Identify which cell holds the provided text, then report its [x, y] central coordinate. 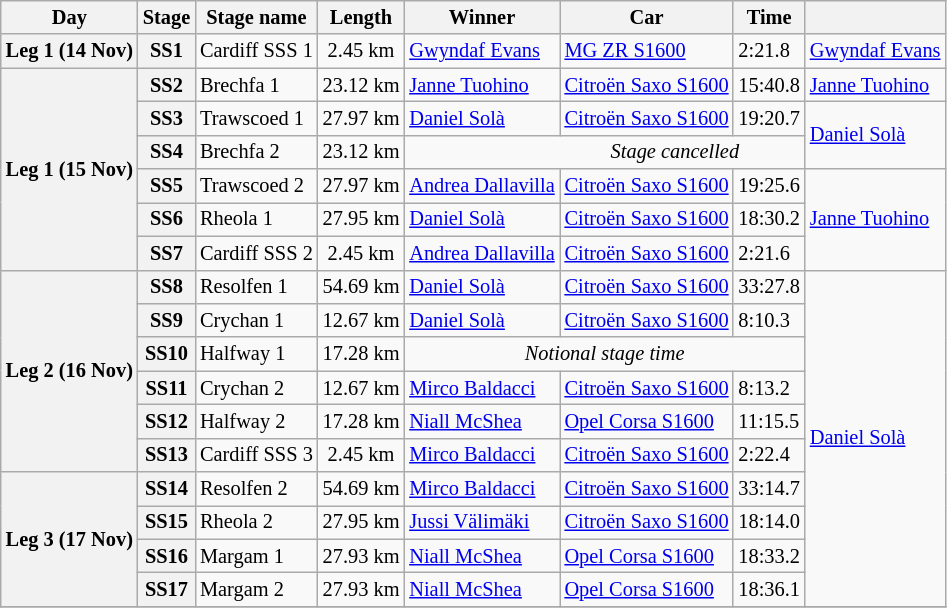
Cardiff SSS 2 [256, 253]
SS11 [166, 388]
Margam 2 [256, 589]
33:14.7 [768, 489]
Stage cancelled [674, 152]
SS14 [166, 489]
SS8 [166, 287]
Car [647, 17]
Rheola 1 [256, 219]
18:30.2 [768, 219]
Crychan 1 [256, 320]
2:21.6 [768, 253]
18:36.1 [768, 589]
Halfway 2 [256, 421]
SS16 [166, 556]
SS7 [166, 253]
SS10 [166, 354]
15:40.8 [768, 85]
SS12 [166, 421]
Resolfen 2 [256, 489]
SS9 [166, 320]
Resolfen 1 [256, 287]
19:25.6 [768, 186]
Leg 1 (14 Nov) [70, 51]
33:27.8 [768, 287]
SS17 [166, 589]
19:20.7 [768, 118]
Leg 3 (17 Nov) [70, 540]
8:13.2 [768, 388]
SS3 [166, 118]
18:14.0 [768, 522]
Winner [482, 17]
8:10.3 [768, 320]
18:33.2 [768, 556]
Trawscoed 2 [256, 186]
SS13 [166, 455]
2:22.4 [768, 455]
Rheola 2 [256, 522]
MG ZR S1600 [647, 51]
Leg 2 (16 Nov) [70, 371]
Stage [166, 17]
Notional stage time [604, 354]
Length [362, 17]
Day [70, 17]
11:15.5 [768, 421]
2:21.8 [768, 51]
Trawscoed 1 [256, 118]
SS1 [166, 51]
SS5 [166, 186]
Cardiff SSS 3 [256, 455]
Leg 1 (15 Nov) [70, 169]
Margam 1 [256, 556]
SS4 [166, 152]
Cardiff SSS 1 [256, 51]
Jussi Välimäki [482, 522]
Time [768, 17]
Halfway 1 [256, 354]
Stage name [256, 17]
Crychan 2 [256, 388]
SS6 [166, 219]
Brechfa 1 [256, 85]
SS2 [166, 85]
SS15 [166, 522]
Brechfa 2 [256, 152]
